From the cell containing the given text, extract its center point as [x, y] coordinate. 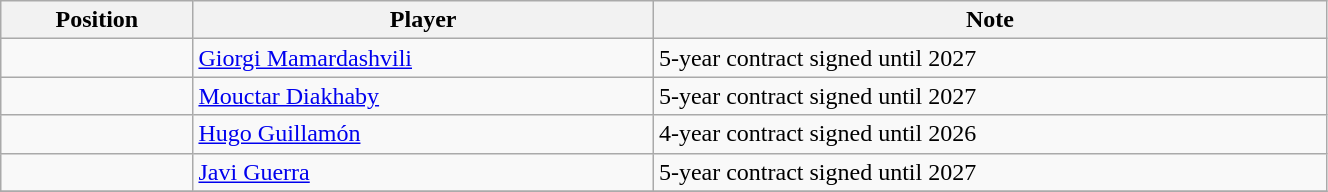
Giorgi Mamardashvili [423, 58]
Player [423, 20]
4-year contract signed until 2026 [990, 134]
Position [97, 20]
Mouctar Diakhaby [423, 96]
Note [990, 20]
Javi Guerra [423, 172]
Hugo Guillamón [423, 134]
